For the text-containing cell, return its midpoint in (x, y) coordinate format. 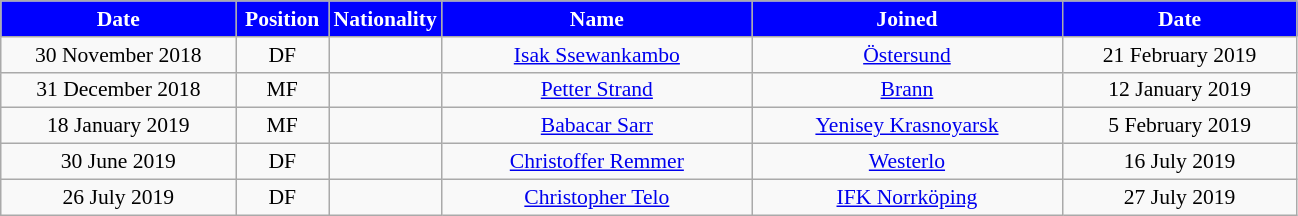
5 February 2019 (1180, 126)
Westerlo (907, 162)
Joined (907, 19)
21 February 2019 (1180, 55)
30 November 2018 (118, 55)
Brann (907, 90)
26 July 2019 (118, 197)
Christoffer Remmer (597, 162)
Nationality (384, 19)
18 January 2019 (118, 126)
Östersund (907, 55)
31 December 2018 (118, 90)
27 July 2019 (1180, 197)
Babacar Sarr (597, 126)
Isak Ssewankambo (597, 55)
Petter Strand (597, 90)
Yenisey Krasnoyarsk (907, 126)
Christopher Telo (597, 197)
16 July 2019 (1180, 162)
Name (597, 19)
30 June 2019 (118, 162)
IFK Norrköping (907, 197)
Position (282, 19)
12 January 2019 (1180, 90)
